Find where the given text appears and provide that cell's center as (X, Y) coordinate. 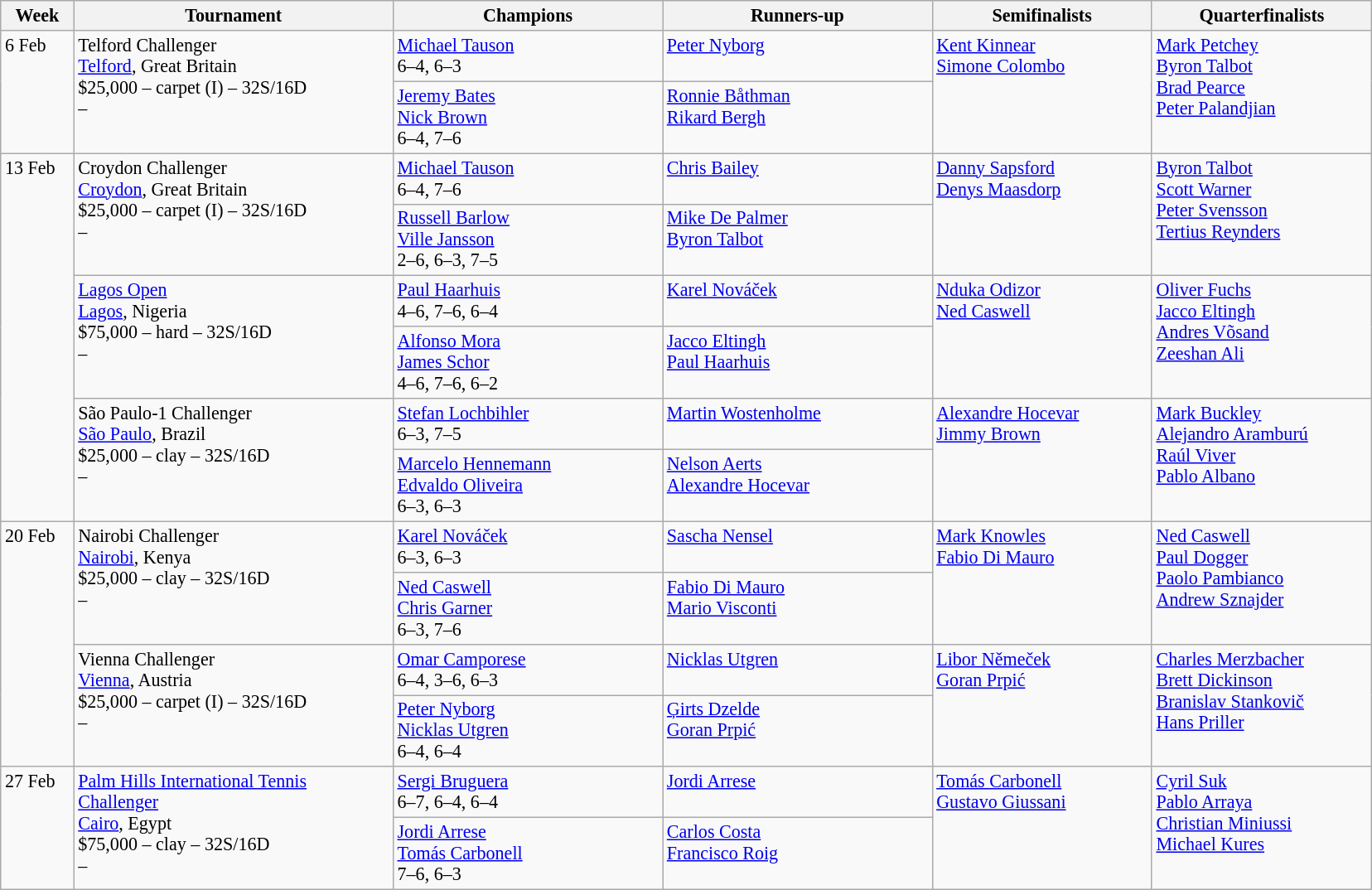
Nicklas Utgren (797, 670)
Russell Barlow Ville Jansson2–6, 6–3, 7–5 (527, 240)
Fabio Di Mauro Mario Visconti (797, 608)
Alfonso Mora James Schor4–6, 7–6, 6–2 (527, 363)
Vienna Challenger Vienna, Austria$25,000 – carpet (I) – 32S/16D – (234, 705)
20 Feb (37, 644)
Nduka Odizor Ned Caswell (1042, 337)
Sergi Bruguera 6–7, 6–4, 6–4 (527, 792)
6 Feb (37, 91)
Tomás Carbonell Gustavo Giussani (1042, 828)
Palm Hills International Tennis Challenger Cairo, Egypt$75,000 – clay – 32S/16D – (234, 828)
Jacco Eltingh Paul Haarhuis (797, 363)
Ģirts Dzelde Goran Prpić (797, 731)
Mark Petchey Byron Talbot Brad Pearce Peter Palandjian (1261, 91)
Martin Wostenholme (797, 424)
Michael Tauson 6–4, 6–3 (527, 55)
Omar Camporese 6–4, 3–6, 6–3 (527, 670)
Cyril Suk Pablo Arraya Christian Miniussi Michael Kures (1261, 828)
Nelson Aerts Alexandre Hocevar (797, 486)
Oliver Fuchs Jacco Eltingh Andres Võsand Zeeshan Ali (1261, 337)
Lagos Open Lagos, Nigeria$75,000 – hard – 32S/16D – (234, 337)
Tournament (234, 15)
Carlos Costa Francisco Roig (797, 854)
Nairobi Challenger Nairobi, Kenya$25,000 – clay – 32S/16D – (234, 583)
Mark Knowles Fabio Di Mauro (1042, 583)
13 Feb (37, 336)
Champions (527, 15)
Michael Tauson 6–4, 7–6 (527, 177)
Ned Caswell Paul Dogger Paolo Pambianco Andrew Sznajder (1261, 583)
São Paulo-1 Challenger São Paulo, Brazil$25,000 – clay – 32S/16D – (234, 460)
Ned Caswell Chris Garner6–3, 7–6 (527, 608)
Peter Nyborg (797, 55)
Karel Nováček (797, 302)
Marcelo Hennemann Edvaldo Oliveira6–3, 6–3 (527, 486)
Stefan Lochbihler 6–3, 7–5 (527, 424)
Semifinalists (1042, 15)
Peter Nyborg Nicklas Utgren6–4, 6–4 (527, 731)
Mark Buckley Alejandro Aramburú Raúl Viver Pablo Albano (1261, 460)
Libor Němeček Goran Prpić (1042, 705)
Jordi Arrese Tomás Carbonell7–6, 6–3 (527, 854)
Chris Bailey (797, 177)
Karel Nováček 6–3, 6–3 (527, 547)
Byron Talbot Scott Warner Peter Svensson Tertius Reynders (1261, 214)
Mike De Palmer Byron Talbot (797, 240)
Kent Kinnear Simone Colombo (1042, 91)
Danny Sapsford Denys Maasdorp (1042, 214)
Week (37, 15)
Runners-up (797, 15)
Jeremy Bates Nick Brown 6–4, 7–6 (527, 118)
Telford Challenger Telford, Great Britain$25,000 – carpet (I) – 32S/16D – (234, 91)
Jordi Arrese (797, 792)
Croydon Challenger Croydon, Great Britain$25,000 – carpet (I) – 32S/16D – (234, 214)
Sascha Nensel (797, 547)
Paul Haarhuis 4–6, 7–6, 6–4 (527, 302)
Quarterfinalists (1261, 15)
Ronnie Båthman Rikard Bergh (797, 118)
Alexandre Hocevar Jimmy Brown (1042, 460)
27 Feb (37, 828)
Charles Merzbacher Brett Dickinson Branislav Stankovič Hans Priller (1261, 705)
